Determine the (X, Y) coordinate at the center of the cell enclosing the given text.  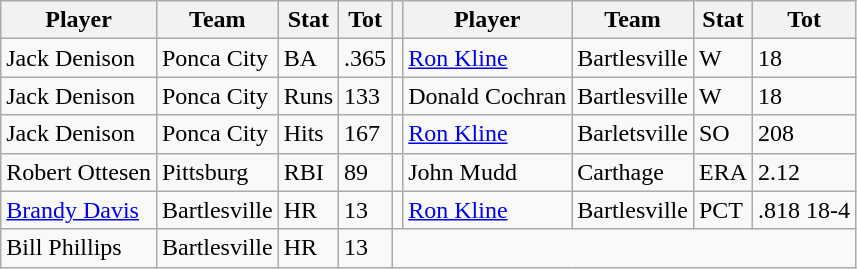
ERA (722, 172)
167 (366, 134)
Runs (308, 96)
2.12 (804, 172)
.818 18-4 (804, 210)
Carthage (633, 172)
Donald Cochran (488, 96)
PCT (722, 210)
John Mudd (488, 172)
208 (804, 134)
133 (366, 96)
Hits (308, 134)
Bill Phillips (79, 248)
Robert Ottesen (79, 172)
Pittsburg (217, 172)
Brandy Davis (79, 210)
Barletsville (633, 134)
RBI (308, 172)
89 (366, 172)
SO (722, 134)
.365 (366, 58)
BA (308, 58)
